Identify which cell holds the provided text, then report its (X, Y) central coordinate. 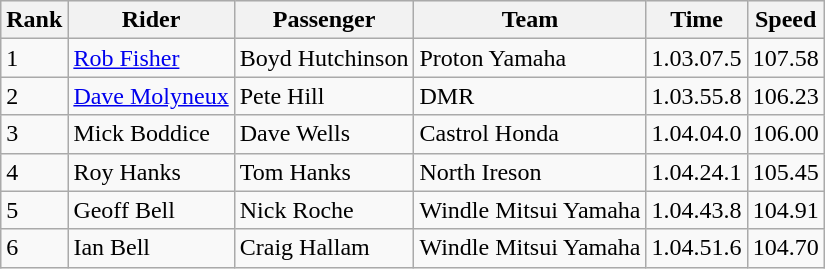
106.00 (786, 134)
DMR (530, 96)
Speed (786, 20)
Rob Fisher (151, 58)
Nick Roche (324, 210)
Boyd Hutchinson (324, 58)
1.04.51.6 (696, 248)
1.03.55.8 (696, 96)
1.03.07.5 (696, 58)
Dave Wells (324, 134)
Proton Yamaha (530, 58)
107.58 (786, 58)
5 (34, 210)
2 (34, 96)
Tom Hanks (324, 172)
Roy Hanks (151, 172)
1.04.24.1 (696, 172)
Time (696, 20)
1.04.43.8 (696, 210)
4 (34, 172)
105.45 (786, 172)
106.23 (786, 96)
Pete Hill (324, 96)
Passenger (324, 20)
Castrol Honda (530, 134)
Craig Hallam (324, 248)
Mick Boddice (151, 134)
Dave Molyneux (151, 96)
Rider (151, 20)
104.70 (786, 248)
6 (34, 248)
3 (34, 134)
Geoff Bell (151, 210)
Team (530, 20)
Ian Bell (151, 248)
North Ireson (530, 172)
104.91 (786, 210)
1.04.04.0 (696, 134)
1 (34, 58)
Rank (34, 20)
